Detect which cell encompasses the target text, then output its [x, y] center coordinate. 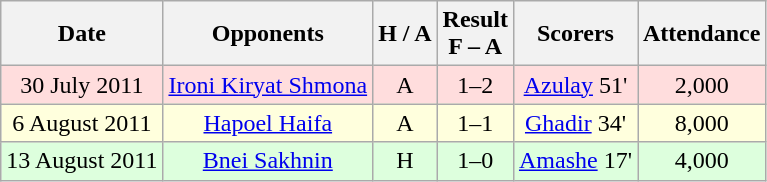
8,000 [702, 123]
Amashe 17' [575, 161]
4,000 [702, 161]
Bnei Sakhnin [268, 161]
Opponents [268, 34]
Date [82, 34]
6 August 2011 [82, 123]
H [405, 161]
H / A [405, 34]
Ironi Kiryat Shmona [268, 85]
Attendance [702, 34]
Hapoel Haifa [268, 123]
13 August 2011 [82, 161]
1–0 [475, 161]
ResultF – A [475, 34]
1–2 [475, 85]
2,000 [702, 85]
Scorers [575, 34]
Azulay 51' [575, 85]
Ghadir 34' [575, 123]
30 July 2011 [82, 85]
1–1 [475, 123]
